Identify which cell holds the provided text, then report its (X, Y) central coordinate. 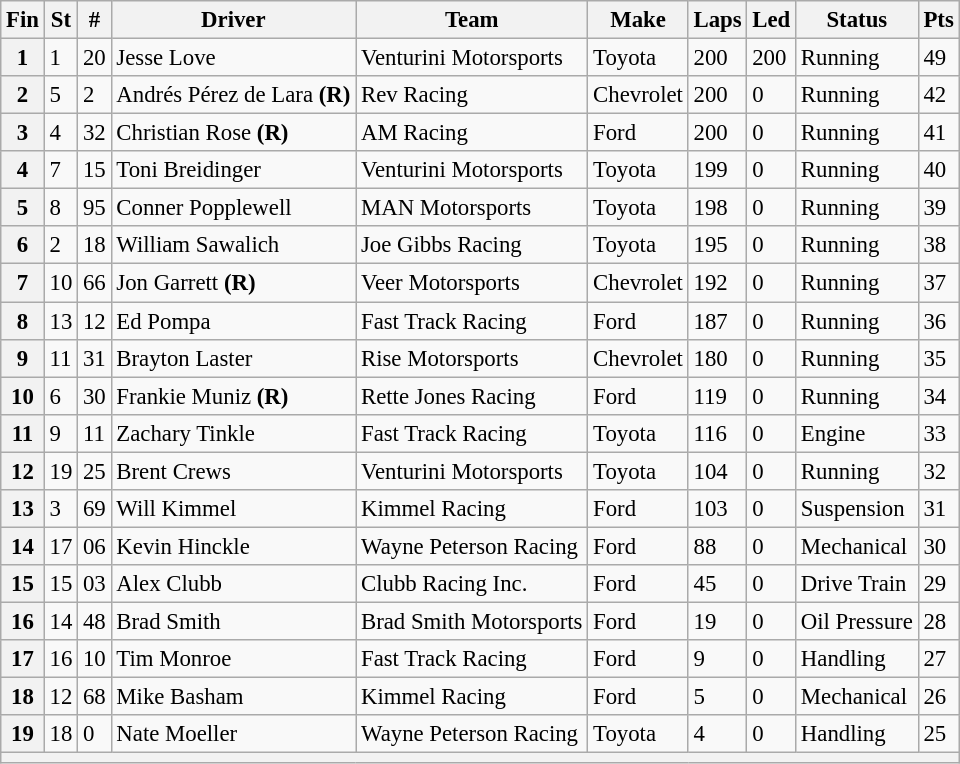
33 (938, 433)
Brad Smith Motorsports (472, 621)
Veer Motorsports (472, 283)
Make (638, 20)
195 (718, 245)
06 (94, 546)
St (60, 20)
Jesse Love (234, 58)
Engine (858, 433)
Rette Jones Racing (472, 396)
180 (718, 358)
38 (938, 245)
199 (718, 170)
40 (938, 170)
49 (938, 58)
187 (718, 321)
03 (94, 584)
Laps (718, 20)
Drive Train (858, 584)
Jon Garrett (R) (234, 283)
Christian Rose (R) (234, 133)
42 (938, 95)
Alex Clubb (234, 584)
28 (938, 621)
116 (718, 433)
Conner Popplewell (234, 208)
Driver (234, 20)
Brent Crews (234, 471)
Joe Gibbs Racing (472, 245)
95 (94, 208)
Nate Moeller (234, 734)
29 (938, 584)
26 (938, 697)
Fin (23, 20)
48 (94, 621)
AM Racing (472, 133)
69 (94, 509)
66 (94, 283)
36 (938, 321)
Clubb Racing Inc. (472, 584)
William Sawalich (234, 245)
Oil Pressure (858, 621)
104 (718, 471)
35 (938, 358)
Mike Basham (234, 697)
Will Kimmel (234, 509)
198 (718, 208)
Zachary Tinkle (234, 433)
Rise Motorsports (472, 358)
27 (938, 659)
Rev Racing (472, 95)
34 (938, 396)
# (94, 20)
Led (772, 20)
Pts (938, 20)
Toni Breidinger (234, 170)
103 (718, 509)
Suspension (858, 509)
39 (938, 208)
Tim Monroe (234, 659)
Status (858, 20)
Brayton Laster (234, 358)
68 (94, 697)
MAN Motorsports (472, 208)
119 (718, 396)
192 (718, 283)
37 (938, 283)
Frankie Muniz (R) (234, 396)
45 (718, 584)
Kevin Hinckle (234, 546)
88 (718, 546)
Ed Pompa (234, 321)
Brad Smith (234, 621)
Andrés Pérez de Lara (R) (234, 95)
20 (94, 58)
Team (472, 20)
41 (938, 133)
